Extract the (x, y) coordinate from the center of the cell holding the provided text.  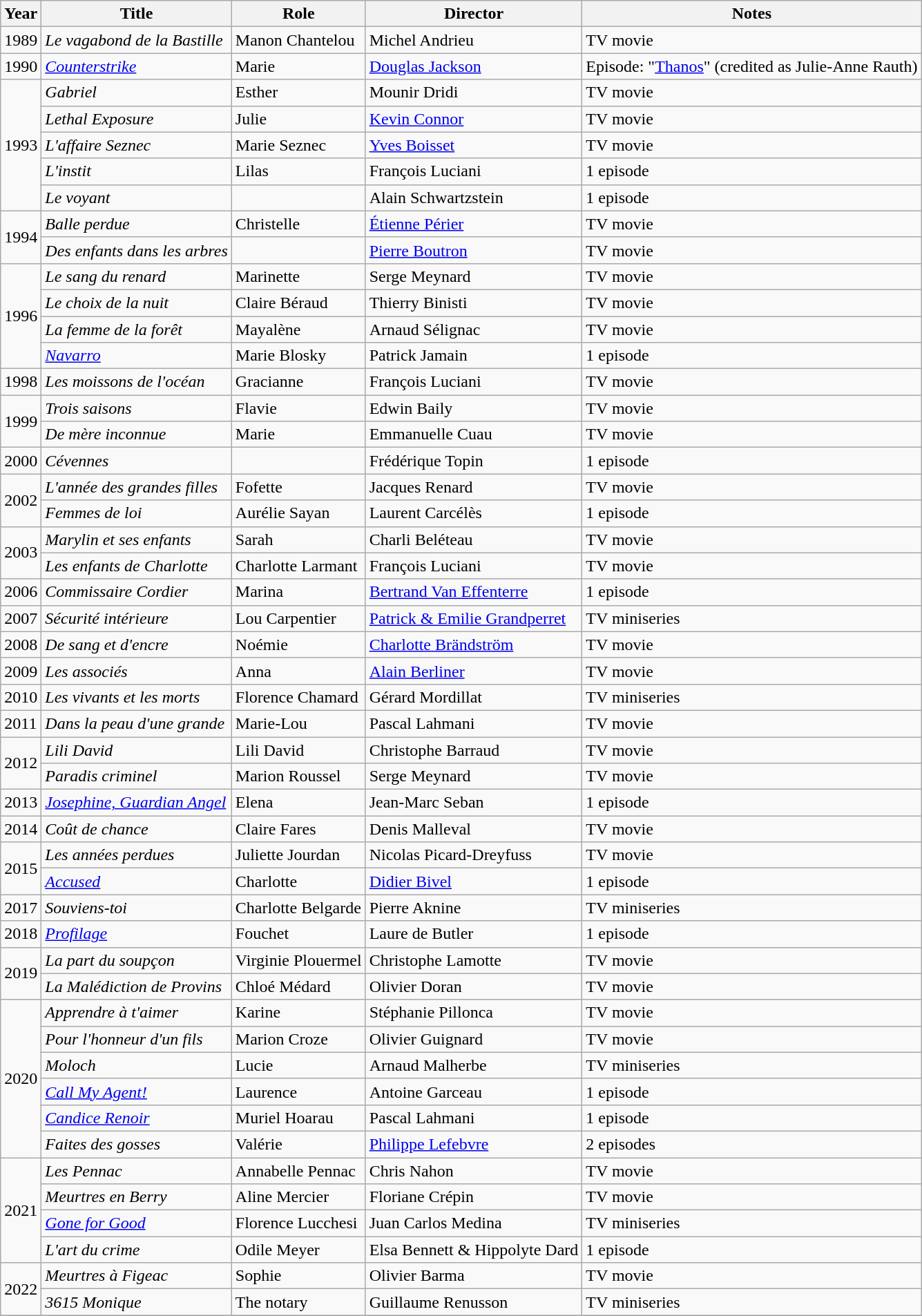
Lucie (298, 1065)
1996 (21, 316)
1998 (21, 382)
Gabriel (137, 93)
Mayalène (298, 330)
Cévennes (137, 461)
Sécurité intérieure (137, 618)
Christophe Barraud (474, 750)
2020 (21, 1078)
Nicolas Picard-Dreyfuss (474, 855)
De sang et d'encre (137, 645)
Didier Bivel (474, 881)
Les moissons de l'océan (137, 382)
Counterstrike (137, 66)
2008 (21, 645)
Le voyant (137, 198)
Karine (298, 1013)
1993 (21, 145)
Frédérique Topin (474, 461)
Josephine, Guardian Angel (137, 803)
Christelle (298, 224)
3615 Monique (137, 1302)
Muriel Hoarau (298, 1118)
Femmes de loi (137, 513)
Florence Lucchesi (298, 1223)
2019 (21, 973)
1994 (21, 237)
Gracianne (298, 382)
2011 (21, 723)
Valérie (298, 1144)
Faites des gosses (137, 1144)
1989 (21, 40)
L'art du crime (137, 1250)
Flavie (298, 408)
1999 (21, 421)
La part du soupçon (137, 960)
Accused (137, 881)
2021 (21, 1210)
Chloé Médard (298, 986)
Marion Croze (298, 1039)
Emmanuelle Cuau (474, 435)
Jean-Marc Seban (474, 803)
Title (137, 14)
Marina (298, 592)
Charlotte (298, 881)
Year (21, 14)
Les enfants de Charlotte (137, 566)
2017 (21, 908)
Christophe Lamotte (474, 960)
Juliette Jourdan (298, 855)
Le sang du renard (137, 276)
Virginie Plouermel (298, 960)
Elsa Bennett & Hippolyte Dard (474, 1250)
Lou Carpentier (298, 618)
Commissaire Cordier (137, 592)
Marinette (298, 276)
Florence Chamard (298, 697)
Alain Schwartzstein (474, 198)
Mounir Dridi (474, 93)
Call My Agent! (137, 1091)
Profilage (137, 934)
Bertrand Van Effenterre (474, 592)
Odile Meyer (298, 1250)
Stéphanie Pillonca (474, 1013)
Dans la peau d'une grande (137, 723)
Pierre Aknine (474, 908)
Les vivants et les morts (137, 697)
Aline Mercier (298, 1197)
1990 (21, 66)
Pierre Boutron (474, 250)
Souviens-toi (137, 908)
Jacques Renard (474, 487)
Les associés (137, 671)
Marylin et ses enfants (137, 540)
2007 (21, 618)
2013 (21, 803)
Gone for Good (137, 1223)
Paradis criminel (137, 776)
Pour l'honneur d'un fils (137, 1039)
Sophie (298, 1276)
2000 (21, 461)
2006 (21, 592)
Claire Béraud (298, 303)
Apprendre à t'aimer (137, 1013)
Olivier Barma (474, 1276)
Trois saisons (137, 408)
Candice Renoir (137, 1118)
Anna (298, 671)
Charlotte Belgarde (298, 908)
Charlotte Larmant (298, 566)
Marie Seznec (298, 145)
Esther (298, 93)
2002 (21, 500)
L'année des grandes filles (137, 487)
Kevin Connor (474, 119)
Sarah (298, 540)
2012 (21, 763)
2015 (21, 868)
Guillaume Renusson (474, 1302)
Julie (298, 119)
Les années perdues (137, 855)
The notary (298, 1302)
L'affaire Seznec (137, 145)
Alain Berliner (474, 671)
2018 (21, 934)
Olivier Guignard (474, 1039)
Balle perdue (137, 224)
Étienne Périer (474, 224)
Des enfants dans les arbres (137, 250)
Douglas Jackson (474, 66)
Le vagabond de la Bastille (137, 40)
Laurent Carcélès (474, 513)
Charli Beléteau (474, 540)
Antoine Garceau (474, 1091)
2 episodes (751, 1144)
Moloch (137, 1065)
Meurtres en Berry (137, 1197)
Chris Nahon (474, 1171)
Denis Malleval (474, 829)
La femme de la forêt (137, 330)
Lilas (298, 171)
Arnaud Sélignac (474, 330)
Gérard Mordillat (474, 697)
Notes (751, 14)
La Malédiction de Provins (137, 986)
Annabelle Pennac (298, 1171)
Laure de Butler (474, 934)
Marie Blosky (298, 356)
Michel Andrieu (474, 40)
2003 (21, 553)
2022 (21, 1289)
Patrick Jamain (474, 356)
Juan Carlos Medina (474, 1223)
Olivier Doran (474, 986)
Arnaud Malherbe (474, 1065)
Fofette (298, 487)
2009 (21, 671)
Marie-Lou (298, 723)
Thierry Binisti (474, 303)
Laurence (298, 1091)
Le choix de la nuit (137, 303)
Les Pennac (137, 1171)
Charlotte Brändström (474, 645)
Episode: "Thanos" (credited as Julie-Anne Rauth) (751, 66)
Fouchet (298, 934)
L'instit (137, 171)
Manon Chantelou (298, 40)
De mère inconnue (137, 435)
Yves Boisset (474, 145)
Marion Roussel (298, 776)
2010 (21, 697)
2014 (21, 829)
Meurtres à Figeac (137, 1276)
Philippe Lefebvre (474, 1144)
Floriane Crépin (474, 1197)
Lethal Exposure (137, 119)
Patrick & Emilie Grandperret (474, 618)
Elena (298, 803)
Director (474, 14)
Navarro (137, 356)
Edwin Baily (474, 408)
Coût de chance (137, 829)
Role (298, 14)
Claire Fares (298, 829)
Noémie (298, 645)
Aurélie Sayan (298, 513)
